Find where the given text appears and provide that cell's center as [X, Y] coordinate. 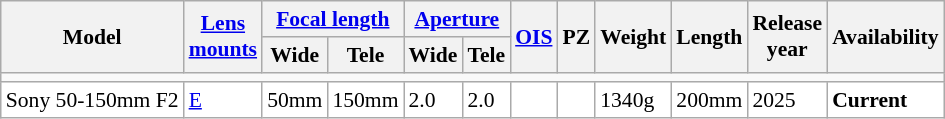
E [224, 101]
Current [885, 101]
200mm [709, 101]
PZ [576, 36]
Focal length [332, 19]
Model [92, 36]
50mm [294, 101]
2025 [787, 101]
Aperture [458, 19]
1340g [633, 101]
Sony 50-150mm F2 [92, 101]
Length [709, 36]
Weight [633, 36]
Availability [885, 36]
Lensmounts [224, 36]
Releaseyear [787, 36]
OIS [534, 36]
150mm [365, 101]
